Pinpoint the cell where the given text exists, returning its (X, Y) midpoint coordinate. 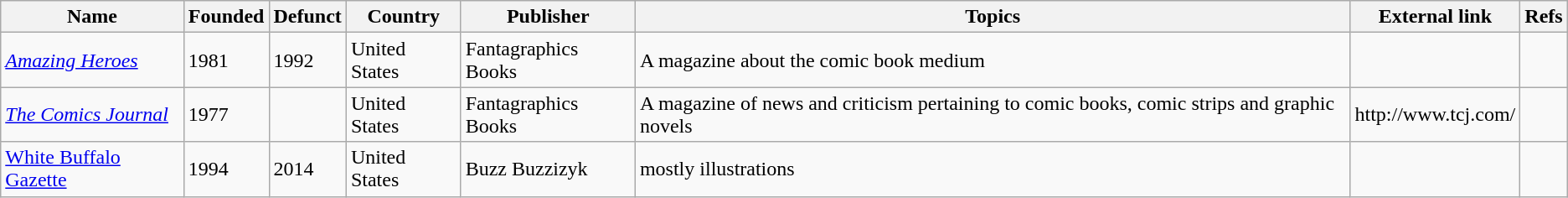
2014 (307, 169)
Defunct (307, 17)
A magazine of news and criticism pertaining to comic books, comic strips and graphic novels (993, 114)
mostly illustrations (993, 169)
Name (92, 17)
A magazine about the comic book medium (993, 60)
The Comics Journal (92, 114)
1994 (226, 169)
Topics (993, 17)
1992 (307, 60)
http://www.tcj.com/ (1436, 114)
Buzz Buzzizyk (548, 169)
1981 (226, 60)
Country (404, 17)
Founded (226, 17)
Refs (1544, 17)
White Buffalo Gazette (92, 169)
External link (1436, 17)
Amazing Heroes (92, 60)
Publisher (548, 17)
1977 (226, 114)
